Identify which cell holds the provided text, then report its (X, Y) central coordinate. 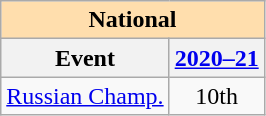
Event (85, 58)
National (132, 20)
Russian Champ. (85, 96)
2020–21 (216, 58)
10th (216, 96)
